Pinpoint the cell where the given text exists, returning its [x, y] midpoint coordinate. 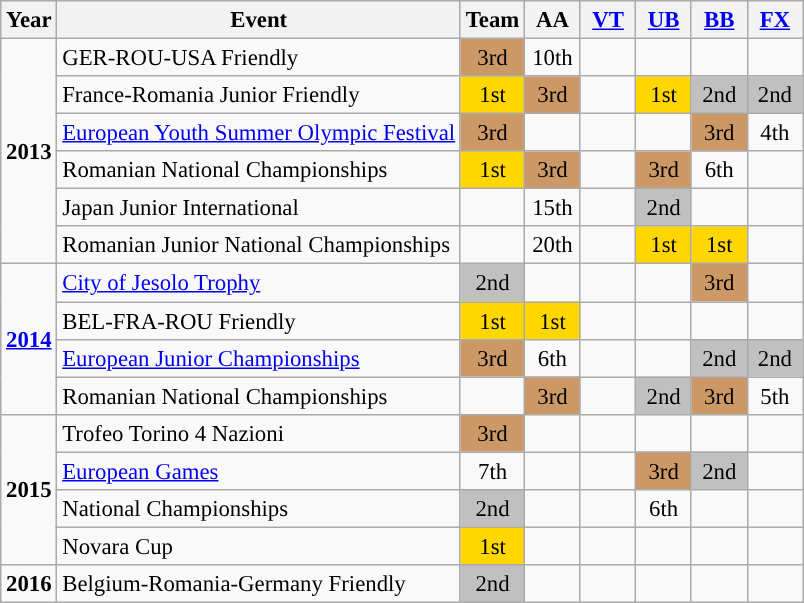
UB [664, 20]
20th [553, 245]
Event [259, 20]
BEL-FRA-ROU Friendly [259, 321]
Japan Junior International [259, 208]
2013 [29, 152]
5th [775, 396]
France-Romania Junior Friendly [259, 95]
European Games [259, 471]
2014 [29, 339]
European Junior Championships [259, 358]
AA [553, 20]
2015 [29, 489]
VT [608, 20]
BB [719, 20]
10th [553, 58]
Romanian Junior National Championships [259, 245]
4th [775, 133]
National Championships [259, 509]
City of Jesolo Trophy [259, 283]
FX [775, 20]
15th [553, 208]
Team [492, 20]
Trofeo Torino 4 Nazioni [259, 433]
Year [29, 20]
European Youth Summer Olympic Festival [259, 133]
7th [492, 471]
Novara Cup [259, 546]
GER-ROU-USA Friendly [259, 58]
2016 [29, 584]
Belgium-Romania-Germany Friendly [259, 584]
